Identify which cell holds the provided text, then report its (x, y) central coordinate. 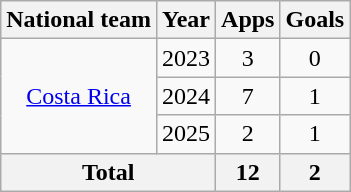
7 (248, 96)
National team (79, 20)
Apps (248, 20)
12 (248, 172)
3 (248, 58)
2023 (186, 58)
2025 (186, 134)
Goals (315, 20)
0 (315, 58)
2024 (186, 96)
Total (108, 172)
Costa Rica (79, 96)
Year (186, 20)
